Pinpoint the cell where the given text exists, returning its [X, Y] midpoint coordinate. 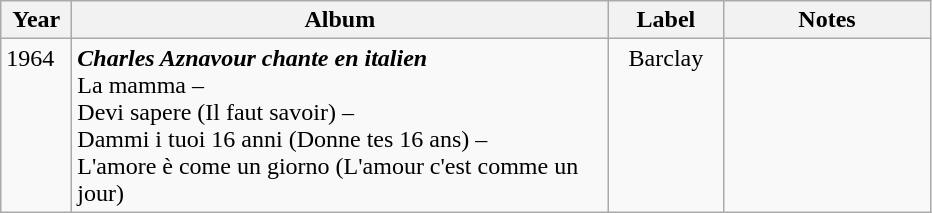
1964 [36, 126]
Barclay [666, 126]
Notes [827, 20]
Album [340, 20]
Label [666, 20]
Year [36, 20]
